Detect which cell encompasses the target text, then output its (X, Y) center coordinate. 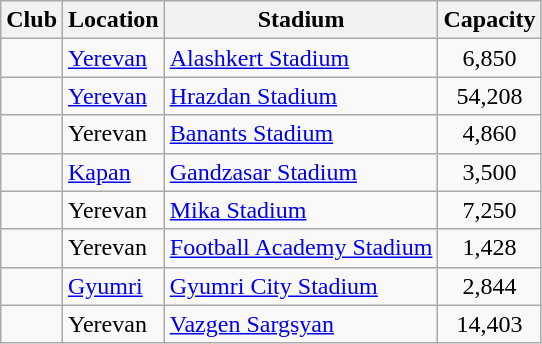
Banants Stadium (301, 134)
54,208 (490, 96)
14,403 (490, 324)
Vazgen Sargsyan (301, 324)
Capacity (490, 20)
3,500 (490, 172)
7,250 (490, 210)
Kapan (114, 172)
Alashkert Stadium (301, 58)
2,844 (490, 286)
Gyumri (114, 286)
1,428 (490, 248)
Stadium (301, 20)
4,860 (490, 134)
Gandzasar Stadium (301, 172)
Football Academy Stadium (301, 248)
Location (114, 20)
Club (32, 20)
Mika Stadium (301, 210)
6,850 (490, 58)
Gyumri City Stadium (301, 286)
Hrazdan Stadium (301, 96)
